Scan for the cell matching the given text and deliver its (x, y) coordinate at center. 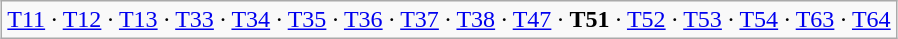
T11 · T12 · T13 · T33 · T34 · T35 · T36 · T37 · T38 · T47 · T51 · T52 · T53 · T54 · T63 · T64 (449, 20)
